Find where the given text appears and provide that cell's center as (X, Y) coordinate. 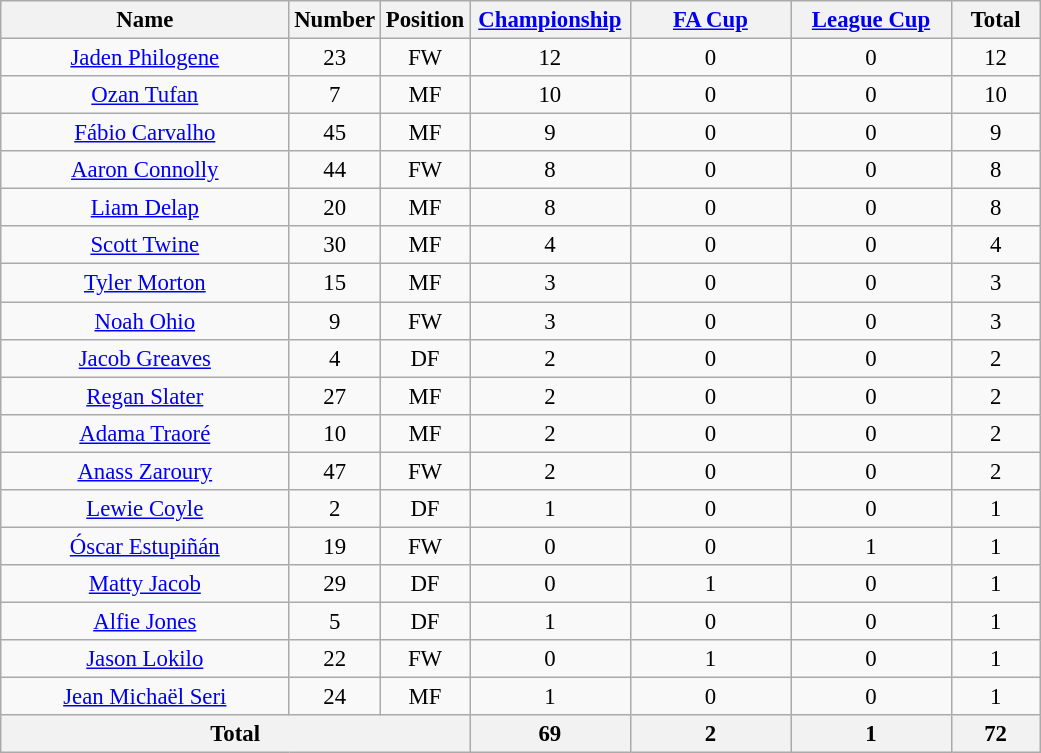
Jaden Philogene (145, 58)
5 (335, 621)
30 (335, 245)
Championship (550, 20)
23 (335, 58)
Fábio Carvalho (145, 133)
22 (335, 659)
Lewie Coyle (145, 509)
69 (550, 734)
Jacob Greaves (145, 358)
Matty Jacob (145, 584)
47 (335, 471)
Ozan Tufan (145, 95)
27 (335, 396)
Jason Lokilo (145, 659)
Position (424, 20)
24 (335, 697)
Regan Slater (145, 396)
20 (335, 208)
Name (145, 20)
Tyler Morton (145, 283)
League Cup (872, 20)
FA Cup (710, 20)
45 (335, 133)
Anass Zaroury (145, 471)
Óscar Estupiñán (145, 546)
29 (335, 584)
72 (996, 734)
Alfie Jones (145, 621)
Jean Michaël Seri (145, 697)
Adama Traoré (145, 433)
15 (335, 283)
44 (335, 170)
7 (335, 95)
Number (335, 20)
Aaron Connolly (145, 170)
19 (335, 546)
Noah Ohio (145, 321)
Scott Twine (145, 245)
Liam Delap (145, 208)
